For the text-containing cell, return its midpoint in (X, Y) coordinate format. 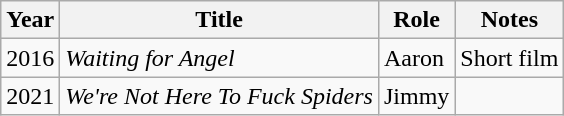
Jimmy (416, 96)
2021 (30, 96)
Role (416, 20)
Year (30, 20)
2016 (30, 58)
Short film (510, 58)
We're Not Here To Fuck Spiders (220, 96)
Aaron (416, 58)
Waiting for Angel (220, 58)
Notes (510, 20)
Title (220, 20)
